Search for the cell housing the specified text and yield its [X, Y] center coordinate. 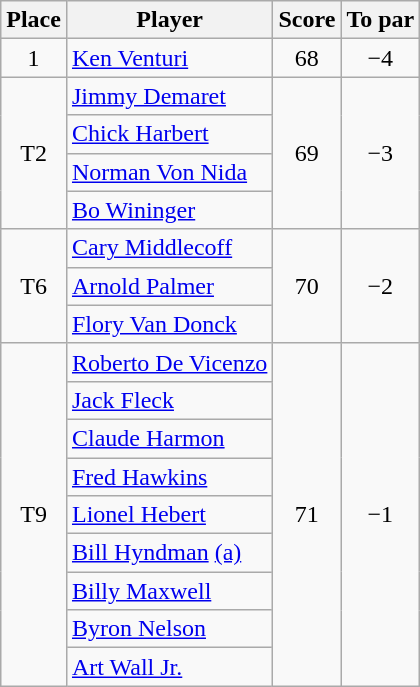
Bill Hyndman (a) [169, 553]
Place [34, 20]
Byron Nelson [169, 629]
T9 [34, 514]
Ken Venturi [169, 58]
−2 [380, 286]
T2 [34, 153]
Norman Von Nida [169, 172]
Billy Maxwell [169, 591]
Art Wall Jr. [169, 667]
−4 [380, 58]
Cary Middlecoff [169, 248]
Arnold Palmer [169, 286]
Bo Wininger [169, 210]
Chick Harbert [169, 134]
Claude Harmon [169, 438]
69 [307, 153]
−1 [380, 514]
Fred Hawkins [169, 477]
68 [307, 58]
Lionel Hebert [169, 515]
70 [307, 286]
To par [380, 20]
Player [169, 20]
Jimmy Demaret [169, 96]
Score [307, 20]
1 [34, 58]
Roberto De Vicenzo [169, 362]
Flory Van Donck [169, 324]
T6 [34, 286]
71 [307, 514]
Jack Fleck [169, 400]
−3 [380, 153]
